Pinpoint the cell where the given text exists, returning its [X, Y] midpoint coordinate. 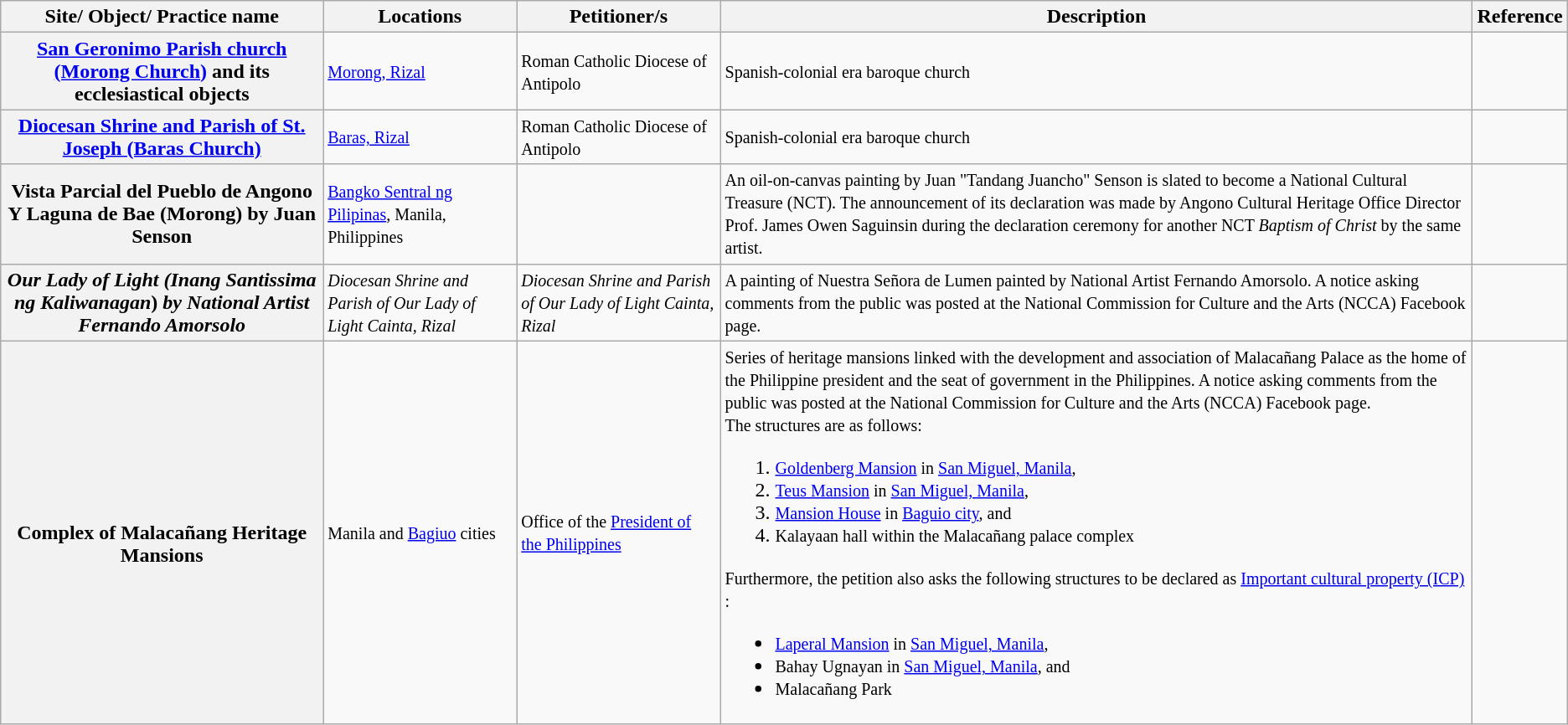
Locations [420, 17]
Bangko Sentral ng Pilipinas, Manila, Philippines [420, 214]
Site/ Object/ Practice name [162, 17]
Vista Parcial del Pueblo de Angono Y Laguna de Bae (Morong) by Juan Senson [162, 214]
Our Lady of Light (Inang Santissima ng Kaliwanagan) by National Artist Fernando Amorsolo [162, 302]
Complex of Malacañang Heritage Mansions [162, 532]
Baras, Rizal [420, 137]
San Geronimo Parish church (Morong Church) and its ecclesiastical objects [162, 71]
Office of the President of the Philippines [618, 532]
Diocesan Shrine and Parish of St. Joseph (Baras Church) [162, 137]
Petitioner/s [618, 17]
Morong, Rizal [420, 71]
Description [1096, 17]
Reference [1519, 17]
Manila and Bagiuo cities [420, 532]
